Search for the cell housing the specified text and yield its (x, y) center coordinate. 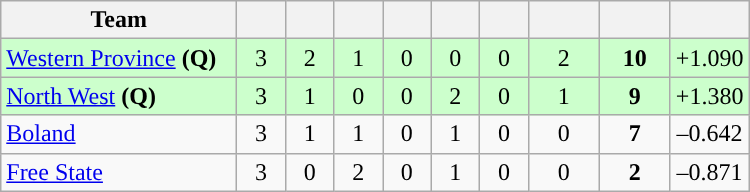
Boland (119, 134)
9 (634, 96)
–0.871 (710, 172)
+1.380 (710, 96)
7 (634, 134)
Western Province (Q) (119, 58)
Team (119, 20)
Free State (119, 172)
10 (634, 58)
North West (Q) (119, 96)
+1.090 (710, 58)
–0.642 (710, 134)
